Return the [x, y] coordinate for the center point of the cell that contains the specified text.  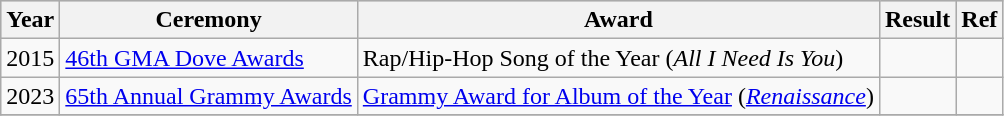
Ref [980, 20]
Rap/Hip-Hop Song of the Year (All I Need Is You) [618, 58]
Award [618, 20]
2015 [30, 58]
2023 [30, 96]
Ceremony [208, 20]
46th GMA Dove Awards [208, 58]
65th Annual Grammy Awards [208, 96]
Result [917, 20]
Grammy Award for Album of the Year (Renaissance) [618, 96]
Year [30, 20]
